Determine the [x, y] coordinate at the center of the cell enclosing the given text.  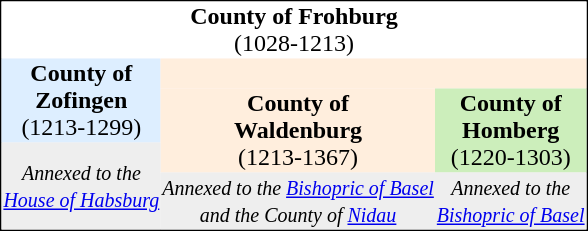
County of Frohburg(1028-1213) [294, 30]
County ofWaldenburg(1213-1367) [298, 130]
Annexed to the Bishopric of Basel [510, 200]
County ofHomberg(1220-1303) [510, 130]
Annexed to the House of Habsburg [82, 186]
Annexed to the Bishopric of Basel and the County of Nidau [298, 200]
County ofZofingen(1213-1299) [82, 100]
